Extract the [x, y] coordinate from the center of the cell holding the provided text.  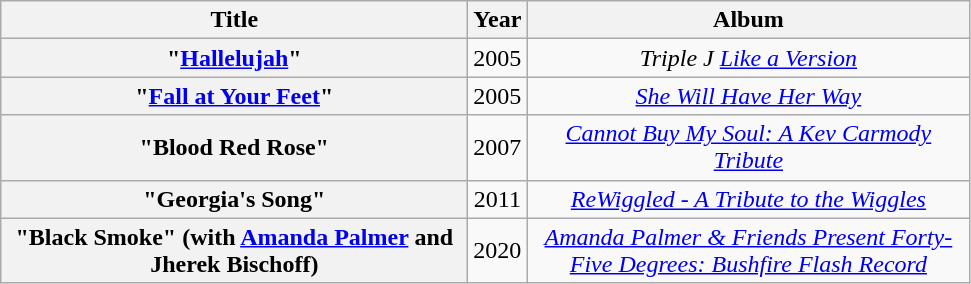
2020 [498, 250]
She Will Have Her Way [748, 96]
2011 [498, 199]
"Black Smoke" (with Amanda Palmer and Jherek Bischoff) [234, 250]
Year [498, 20]
"Fall at Your Feet" [234, 96]
Album [748, 20]
Triple J Like a Version [748, 58]
"Hallelujah" [234, 58]
ReWiggled - A Tribute to the Wiggles [748, 199]
Cannot Buy My Soul: A Kev Carmody Tribute [748, 148]
Amanda Palmer & Friends Present Forty-Five Degrees: Bushfire Flash Record [748, 250]
"Blood Red Rose" [234, 148]
2007 [498, 148]
Title [234, 20]
"Georgia's Song" [234, 199]
